Locate the cell with the specified text and output its [X, Y] center coordinate. 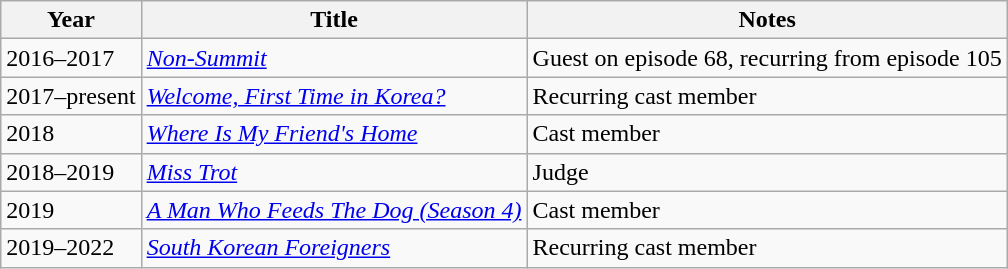
Welcome, First Time in Korea? [334, 96]
2018 [71, 134]
Miss Trot [334, 172]
Year [71, 20]
Guest on episode 68, recurring from episode 105 [767, 58]
Notes [767, 20]
Title [334, 20]
Where Is My Friend's Home [334, 134]
2017–present [71, 96]
Judge [767, 172]
2018–2019 [71, 172]
2019–2022 [71, 248]
South Korean Foreigners [334, 248]
2019 [71, 210]
Non-Summit [334, 58]
A Man Who Feeds The Dog (Season 4) [334, 210]
2016–2017 [71, 58]
